Extract the (x, y) coordinate from the center of the cell holding the provided text.  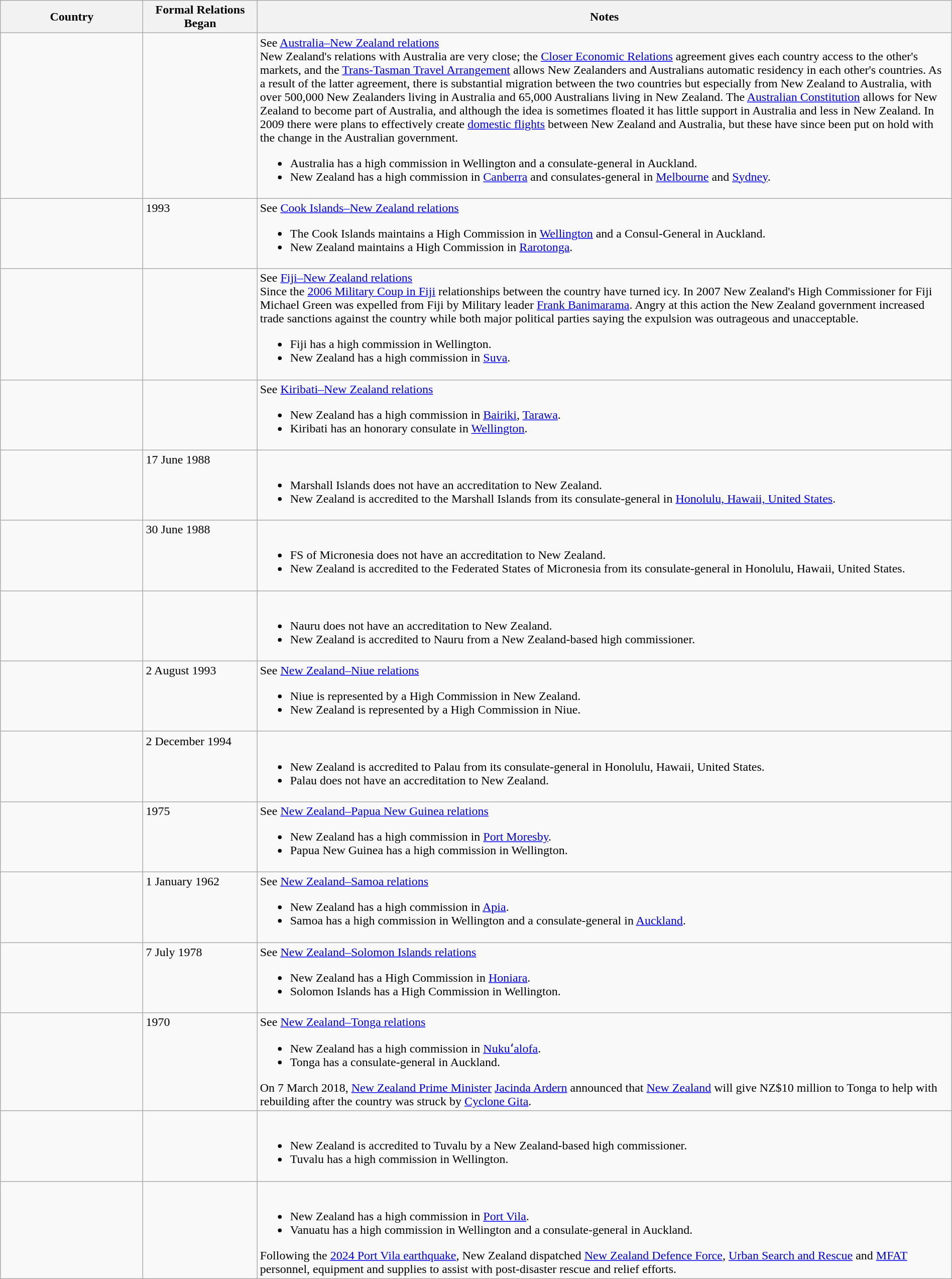
1993 (200, 234)
See New Zealand–Solomon Islands relationsNew Zealand has a High Commission in Honiara.Solomon Islands has a High Commission in Wellington. (605, 977)
2 December 1994 (200, 766)
See New Zealand–Niue relationsNiue is represented by a High Commission in New Zealand.New Zealand is represented by a High Commission in Niue. (605, 696)
7 July 1978 (200, 977)
Nauru does not have an accreditation to New Zealand.New Zealand is accredited to Nauru from a New Zealand-based high commissioner. (605, 626)
30 June 1988 (200, 555)
New Zealand is accredited to Tuvalu by a New Zealand-based high commissioner.Tuvalu has a high commission in Wellington. (605, 1146)
Country (72, 17)
See Kiribati–New Zealand relationsNew Zealand has a high commission in Bairiki, Tarawa.Kiribati has an honorary consulate in Wellington. (605, 415)
1 January 1962 (200, 907)
See New Zealand–Papua New Guinea relationsNew Zealand has a high commission in Port Moresby.Papua New Guinea has a high commission in Wellington. (605, 837)
Formal Relations Began (200, 17)
17 June 1988 (200, 485)
1975 (200, 837)
2 August 1993 (200, 696)
1970 (200, 1062)
New Zealand is accredited to Palau from its consulate-general in Honolulu, Hawaii, United States.Palau does not have an accreditation to New Zealand. (605, 766)
Notes (605, 17)
